Scan for the cell matching the given text and deliver its [X, Y] coordinate at center. 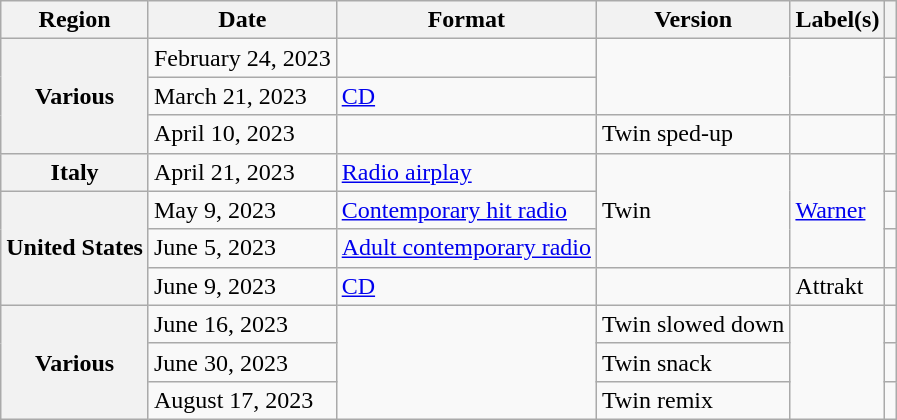
Twin slowed down [694, 324]
June 9, 2023 [242, 286]
Version [694, 20]
June 5, 2023 [242, 248]
Region [75, 20]
Label(s) [838, 20]
Twin snack [694, 362]
Twin sped-up [694, 134]
June 16, 2023 [242, 324]
February 24, 2023 [242, 58]
April 10, 2023 [242, 134]
Italy [75, 172]
June 30, 2023 [242, 362]
March 21, 2023 [242, 96]
Twin [694, 210]
April 21, 2023 [242, 172]
Date [242, 20]
Adult contemporary radio [466, 248]
United States [75, 248]
Contemporary hit radio [466, 210]
Radio airplay [466, 172]
May 9, 2023 [242, 210]
Twin remix [694, 400]
Warner [838, 210]
August 17, 2023 [242, 400]
Format [466, 20]
Attrakt [838, 286]
